Search for the cell housing the specified text and yield its [X, Y] center coordinate. 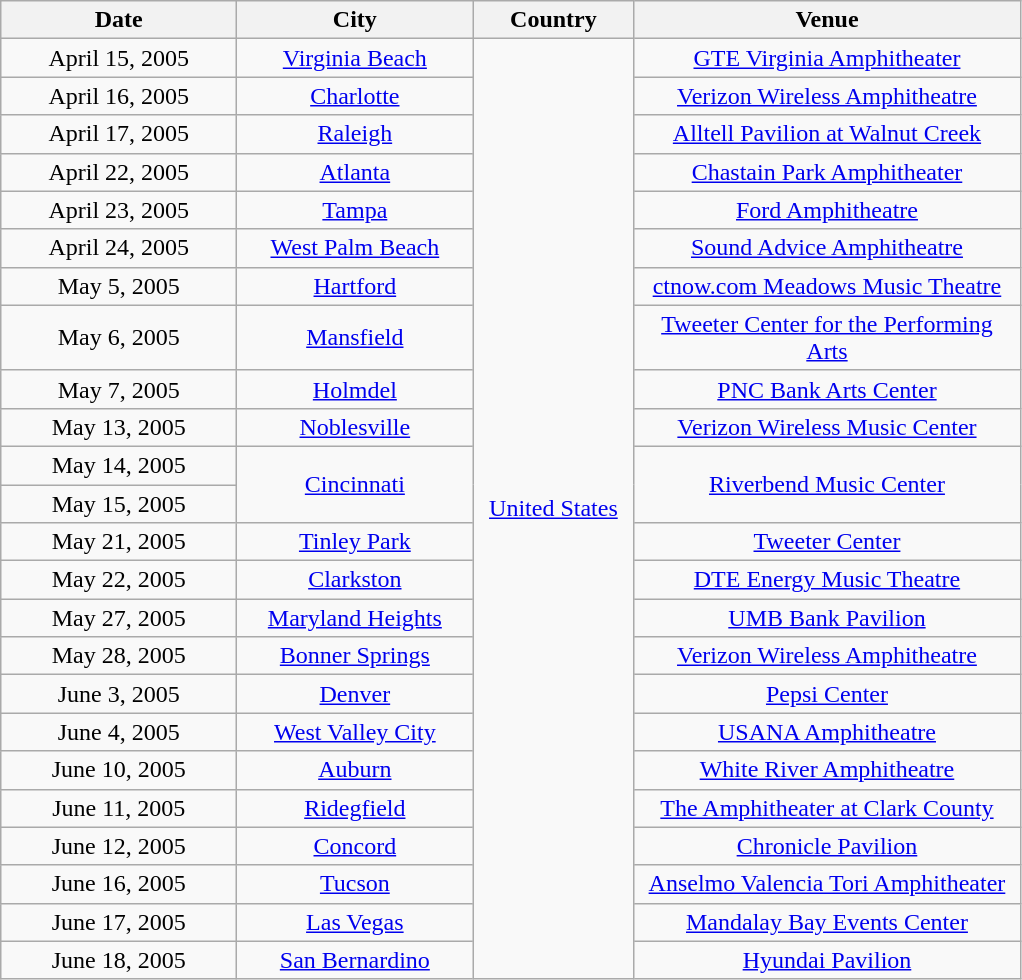
USANA Amphitheatre [827, 732]
Atlanta [355, 172]
Raleigh [355, 134]
Alltell Pavilion at Walnut Creek [827, 134]
Tinley Park [355, 542]
May 6, 2005 [119, 338]
UMB Bank Pavilion [827, 618]
Anselmo Valencia Tori Amphitheater [827, 884]
Hyundai Pavilion [827, 960]
Clarkston [355, 580]
May 7, 2005 [119, 389]
May 27, 2005 [119, 618]
June 11, 2005 [119, 808]
Pepsi Center [827, 694]
April 23, 2005 [119, 210]
April 17, 2005 [119, 134]
Date [119, 20]
Hartford [355, 286]
Tucson [355, 884]
GTE Virginia Amphitheater [827, 58]
May 5, 2005 [119, 286]
Tweeter Center for the Performing Arts [827, 338]
May 22, 2005 [119, 580]
ctnow.com Meadows Music Theatre [827, 286]
Las Vegas [355, 922]
Bonner Springs [355, 656]
Holmdel [355, 389]
May 14, 2005 [119, 465]
Tampa [355, 210]
San Bernardino [355, 960]
June 12, 2005 [119, 846]
Ford Amphitheatre [827, 210]
PNC Bank Arts Center [827, 389]
White River Amphitheatre [827, 770]
June 18, 2005 [119, 960]
April 22, 2005 [119, 172]
June 10, 2005 [119, 770]
May 15, 2005 [119, 503]
DTE Energy Music Theatre [827, 580]
June 3, 2005 [119, 694]
Sound Advice Amphitheatre [827, 248]
May 21, 2005 [119, 542]
Riverbend Music Center [827, 484]
June 16, 2005 [119, 884]
April 15, 2005 [119, 58]
Auburn [355, 770]
May 28, 2005 [119, 656]
Charlotte [355, 96]
West Valley City [355, 732]
Cincinnati [355, 484]
Denver [355, 694]
May 13, 2005 [119, 427]
Ridegfield [355, 808]
City [355, 20]
Noblesville [355, 427]
Mandalay Bay Events Center [827, 922]
Mansfield [355, 338]
Concord [355, 846]
Chronicle Pavilion [827, 846]
Venue [827, 20]
April 24, 2005 [119, 248]
June 4, 2005 [119, 732]
Country [554, 20]
June 17, 2005 [119, 922]
Maryland Heights [355, 618]
The Amphitheater at Clark County [827, 808]
West Palm Beach [355, 248]
Virginia Beach [355, 58]
Verizon Wireless Music Center [827, 427]
Tweeter Center [827, 542]
Chastain Park Amphitheater [827, 172]
United States [554, 509]
April 16, 2005 [119, 96]
